Return the (x, y) coordinate for the center point of the cell that contains the specified text.  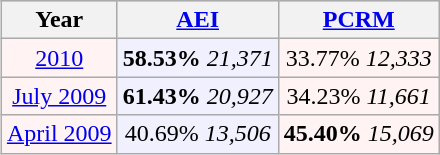
61.43% 20,927 (198, 96)
2010 (59, 58)
45.40% 15,069 (358, 134)
58.53% 21,371 (198, 58)
34.23% 11,661 (358, 96)
PCRM (358, 20)
40.69% 13,506 (198, 134)
Year (59, 20)
AEI (198, 20)
33.77% 12,333 (358, 58)
April 2009 (59, 134)
July 2009 (59, 96)
